Determine the (X, Y) coordinate at the center of the cell enclosing the given text.  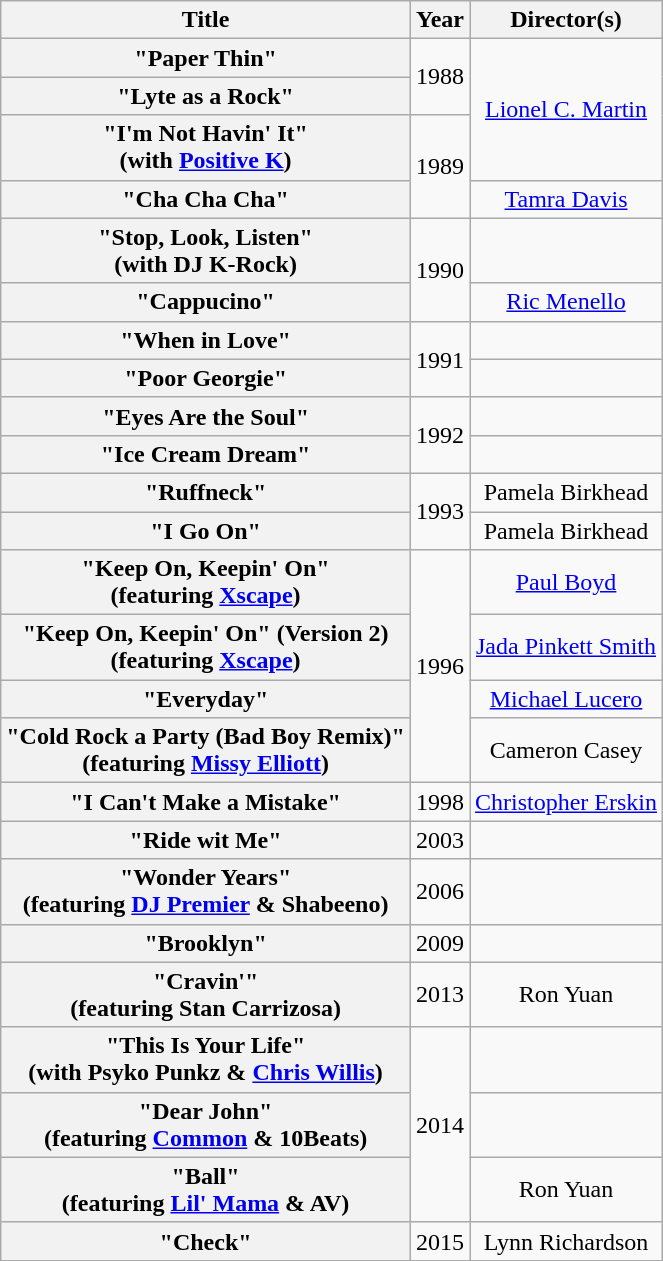
"Ride wit Me" (206, 840)
2015 (440, 1241)
Director(s) (566, 20)
2013 (440, 994)
1991 (440, 359)
2014 (440, 1124)
"Ruffneck" (206, 492)
"This Is Your Life"(with Psyko Punkz & Chris Willis) (206, 1060)
Paul Boyd (566, 582)
Christopher Erskin (566, 802)
"Poor Georgie" (206, 378)
1993 (440, 511)
"Ball" (featuring Lil' Mama & AV) (206, 1190)
"Cold Rock a Party (Bad Boy Remix)" (featuring Missy Elliott) (206, 750)
Cameron Casey (566, 750)
1988 (440, 77)
"Check" (206, 1241)
2009 (440, 943)
1996 (440, 666)
1989 (440, 166)
"Lyte as a Rock" (206, 96)
Jada Pinkett Smith (566, 648)
"Cha Cha Cha" (206, 199)
Title (206, 20)
"Dear John" (featuring Common & 10Beats) (206, 1124)
"Wonder Years"(featuring DJ Premier & Shabeeno) (206, 892)
Lionel C. Martin (566, 110)
"Everyday" (206, 699)
"I Can't Make a Mistake" (206, 802)
2006 (440, 892)
Michael Lucero (566, 699)
"Keep On, Keepin' On"(featuring Xscape) (206, 582)
"Stop, Look, Listen"(with DJ K-Rock) (206, 250)
"I Go On" (206, 531)
Ric Menello (566, 302)
Tamra Davis (566, 199)
Lynn Richardson (566, 1241)
"Eyes Are the Soul" (206, 416)
"I'm Not Havin' It"(with Positive K) (206, 148)
Year (440, 20)
"Brooklyn" (206, 943)
1992 (440, 435)
"Cravin'" (featuring Stan Carrizosa) (206, 994)
"When in Love" (206, 340)
1998 (440, 802)
"Cappucino" (206, 302)
"Paper Thin" (206, 58)
2003 (440, 840)
"Ice Cream Dream" (206, 454)
"Keep On, Keepin' On" (Version 2)(featuring Xscape) (206, 648)
1990 (440, 270)
